Capture the cell that displays the provided text and extract its [x, y] central coordinate. 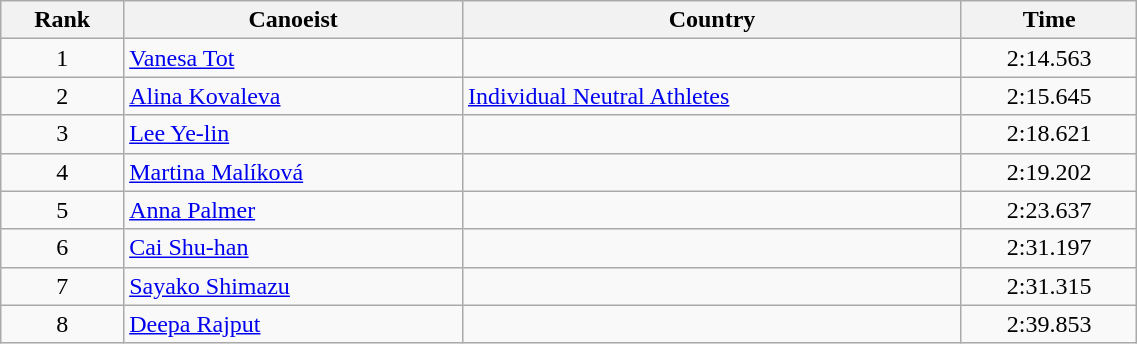
1 [62, 58]
2:39.853 [1048, 324]
Lee Ye-lin [294, 134]
2:14.563 [1048, 58]
Sayako Shimazu [294, 286]
2:31.197 [1048, 248]
2:23.637 [1048, 210]
Time [1048, 20]
Rank [62, 20]
2:19.202 [1048, 172]
Deepa Rajput [294, 324]
Canoeist [294, 20]
6 [62, 248]
8 [62, 324]
Anna Palmer [294, 210]
Individual Neutral Athletes [712, 96]
Martina Malíková [294, 172]
3 [62, 134]
2:31.315 [1048, 286]
4 [62, 172]
5 [62, 210]
2:18.621 [1048, 134]
7 [62, 286]
Alina Kovaleva [294, 96]
2:15.645 [1048, 96]
2 [62, 96]
Cai Shu-han [294, 248]
Country [712, 20]
Vanesa Tot [294, 58]
